Pinpoint the cell where the given text exists, returning its [x, y] midpoint coordinate. 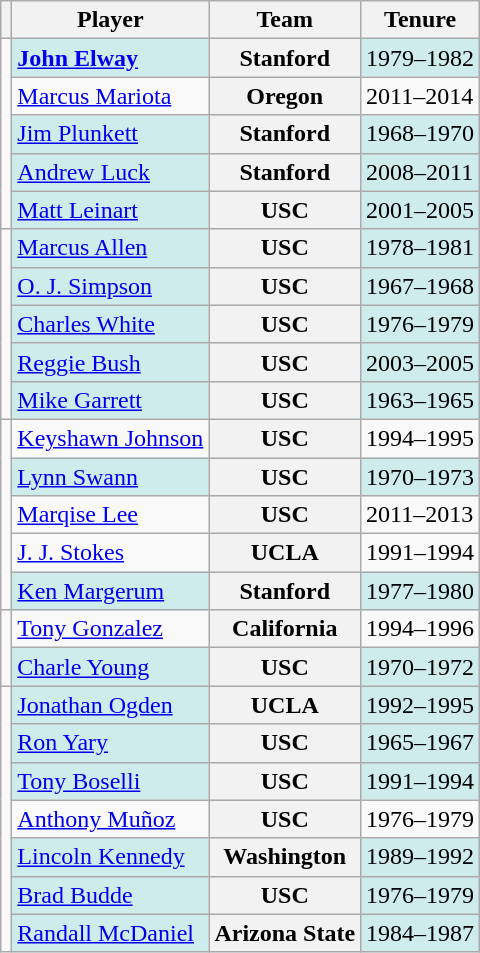
Anthony Muñoz [110, 819]
Reggie Bush [110, 362]
Andrew Luck [110, 172]
Team [285, 20]
California [285, 629]
J. J. Stokes [110, 553]
1992–1995 [420, 705]
1963–1965 [420, 400]
2011–2013 [420, 515]
O. J. Simpson [110, 286]
1968–1970 [420, 134]
1989–1992 [420, 857]
1979–1982 [420, 58]
Oregon [285, 96]
Matt Leinart [110, 210]
Keyshawn Johnson [110, 438]
2011–2014 [420, 96]
Jim Plunkett [110, 134]
Brad Budde [110, 895]
2001–2005 [420, 210]
Marqise Lee [110, 515]
Ken Margerum [110, 591]
Ron Yary [110, 743]
Tenure [420, 20]
Charle Young [110, 667]
Player [110, 20]
1970–1972 [420, 667]
John Elway [110, 58]
1967–1968 [420, 286]
Lynn Swann [110, 477]
2003–2005 [420, 362]
Marcus Mariota [110, 96]
2008–2011 [420, 172]
1970–1973 [420, 477]
Tony Boselli [110, 781]
Jonathan Ogden [110, 705]
Washington [285, 857]
Arizona State [285, 933]
1977–1980 [420, 591]
1994–1995 [420, 438]
1978–1981 [420, 248]
Marcus Allen [110, 248]
Charles White [110, 324]
1965–1967 [420, 743]
Tony Gonzalez [110, 629]
Randall McDaniel [110, 933]
Mike Garrett [110, 400]
1984–1987 [420, 933]
Lincoln Kennedy [110, 857]
1994–1996 [420, 629]
